Locate the cell with the specified text and output its [x, y] center coordinate. 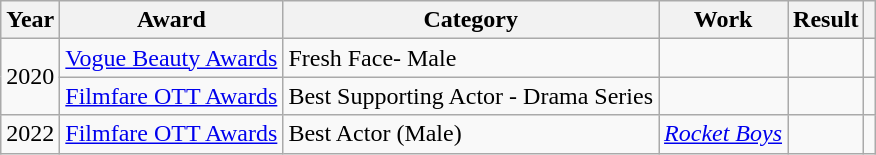
Best Actor (Male) [471, 134]
2022 [30, 134]
Result [826, 20]
Fresh Face- Male [471, 58]
Rocket Boys [724, 134]
Year [30, 20]
Award [172, 20]
2020 [30, 77]
Work [724, 20]
Vogue Beauty Awards [172, 58]
Category [471, 20]
Best Supporting Actor - Drama Series [471, 96]
